Return (X, Y) of the center of cell containing provided text 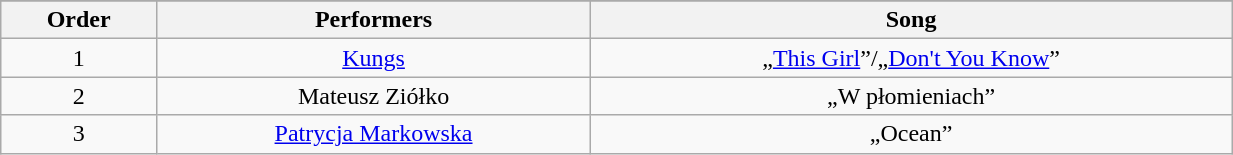
1 (79, 58)
Order (79, 20)
Kungs (374, 58)
Mateusz Ziółko (374, 96)
„This Girl”/„Don't You Know” (912, 58)
„Ocean” (912, 134)
„W płomieniach” (912, 96)
3 (79, 134)
Song (912, 20)
2 (79, 96)
Patrycja Markowska (374, 134)
Performers (374, 20)
